Pinpoint the cell where the given text exists, returning its (x, y) midpoint coordinate. 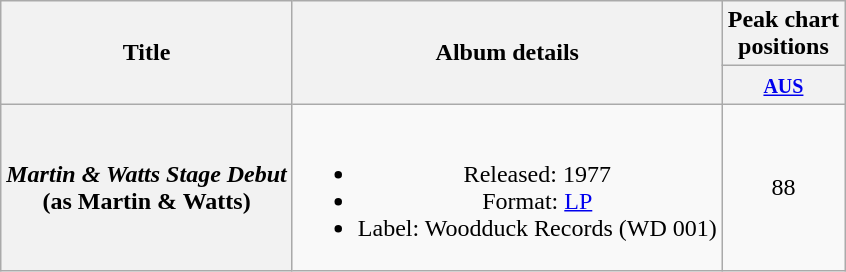
Released: 1977Format: LPLabel: Woodduck Records (WD 001) (507, 188)
88 (783, 188)
Peak chartpositions (783, 34)
Title (147, 52)
Album details (507, 52)
Martin & Watts Stage Debut (as Martin & Watts) (147, 188)
AUS (783, 85)
